From the cell containing the given text, extract its center point as [X, Y] coordinate. 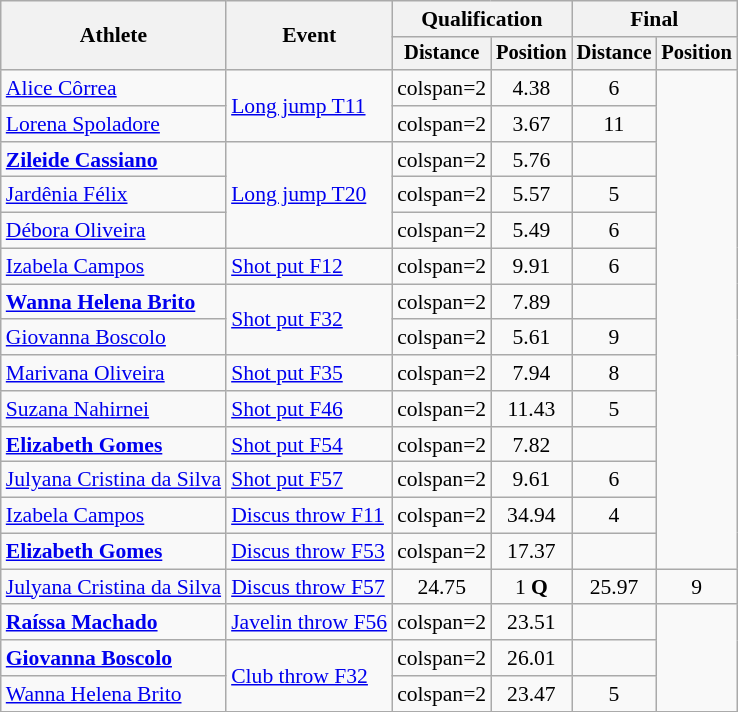
Shot put F57 [309, 480]
Shot put F32 [309, 320]
Shot put F46 [309, 409]
Long jump T20 [309, 196]
9.91 [531, 267]
Event [309, 36]
24.75 [442, 587]
9.61 [531, 480]
7.89 [531, 302]
Discus throw F53 [309, 552]
3.67 [531, 124]
34.94 [531, 516]
Long jump T11 [309, 106]
Final [654, 19]
Alice Côrrea [114, 88]
Débora Oliveira [114, 231]
Shot put F35 [309, 373]
7.94 [531, 373]
26.01 [531, 658]
Lorena Spoladore [114, 124]
Suzana Nahirnei [114, 409]
11.43 [531, 409]
Jardênia Félix [114, 195]
Shot put F12 [309, 267]
5.49 [531, 231]
23.51 [531, 623]
8 [614, 373]
1 Q [531, 587]
Discus throw F11 [309, 516]
Discus throw F57 [309, 587]
Raíssa Machado [114, 623]
23.47 [531, 694]
4.38 [531, 88]
5.61 [531, 338]
Zileide Cassiano [114, 160]
Javelin throw F56 [309, 623]
Club throw F32 [309, 676]
5.57 [531, 195]
4 [614, 516]
7.82 [531, 445]
11 [614, 124]
Qualification [482, 19]
Athlete [114, 36]
5.76 [531, 160]
17.37 [531, 552]
Marivana Oliveira [114, 373]
25.97 [614, 587]
Shot put F54 [309, 445]
